Provide the [X, Y] coordinate of the cell's center where the given text is located.  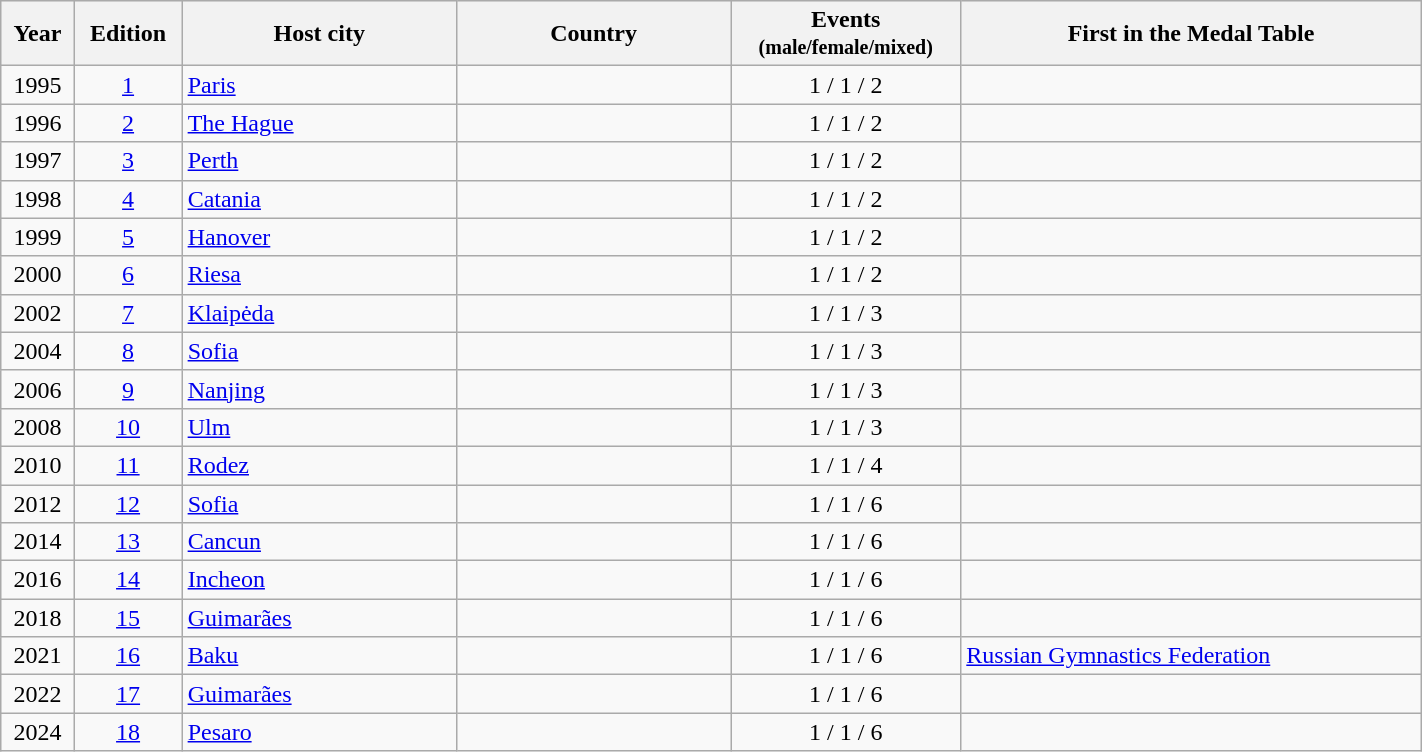
13 [128, 542]
14 [128, 580]
2024 [38, 732]
Baku [319, 656]
3 [128, 161]
Cancun [319, 542]
The Hague [319, 123]
4 [128, 199]
Hanover [319, 237]
2016 [38, 580]
2002 [38, 313]
7 [128, 313]
Year [38, 34]
15 [128, 618]
2008 [38, 427]
2022 [38, 694]
18 [128, 732]
1 / 1 / 4 [846, 465]
Klaipėda [319, 313]
Riesa [319, 275]
9 [128, 389]
1 [128, 85]
2014 [38, 542]
17 [128, 694]
Pesaro [319, 732]
Edition [128, 34]
1998 [38, 199]
Russian Gymnastics Federation [1191, 656]
16 [128, 656]
First in the Medal Table [1191, 34]
12 [128, 503]
Incheon [319, 580]
1996 [38, 123]
Paris [319, 85]
1995 [38, 85]
Rodez [319, 465]
2018 [38, 618]
2006 [38, 389]
10 [128, 427]
Perth [319, 161]
5 [128, 237]
11 [128, 465]
1997 [38, 161]
8 [128, 351]
Host city [319, 34]
Nanjing [319, 389]
Country [593, 34]
2000 [38, 275]
1999 [38, 237]
2004 [38, 351]
Ulm [319, 427]
2 [128, 123]
2010 [38, 465]
Catania [319, 199]
2012 [38, 503]
Events(male/female/mixed) [846, 34]
2021 [38, 656]
6 [128, 275]
